Pinpoint the cell where the given text exists, returning its [x, y] midpoint coordinate. 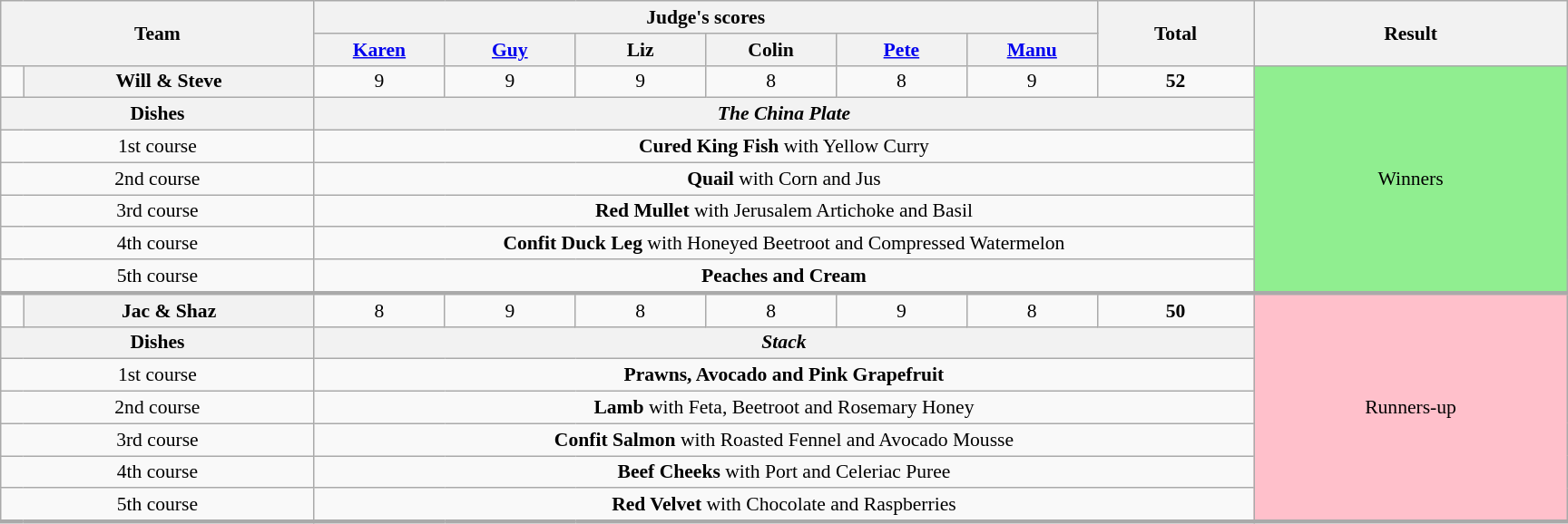
Karen [379, 50]
Lamb with Feta, Beetroot and Rosemary Honey [784, 408]
Stack [784, 343]
Winners [1410, 180]
Prawns, Avocado and Pink Grapefruit [784, 375]
Result [1410, 33]
Pete [901, 50]
Runners-up [1410, 407]
50 [1176, 310]
Confit Duck Leg with Honeyed Beetroot and Compressed Watermelon [784, 244]
Will & Steve [169, 82]
Manu [1032, 50]
Red Mullet with Jerusalem Artichoke and Basil [784, 211]
Red Velvet with Chocolate and Raspberries [784, 506]
Team [158, 33]
Cured King Fish with Yellow Curry [784, 147]
Guy [510, 50]
Total [1176, 33]
Jac & Shaz [169, 310]
Colin [771, 50]
52 [1176, 82]
Judge's scores [706, 17]
Quail with Corn and Jus [784, 179]
Confit Salmon with Roasted Fennel and Avocado Mousse [784, 440]
Peaches and Cream [784, 276]
The China Plate [784, 114]
Beef Cheeks with Port and Celeriac Puree [784, 472]
Liz [641, 50]
